Find where the given text appears and provide that cell's center as (X, Y) coordinate. 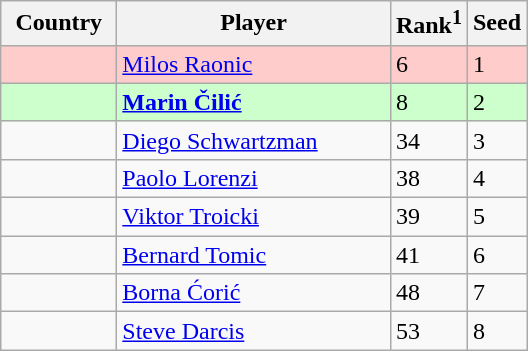
Player (254, 24)
1 (496, 64)
Borna Ćorić (254, 293)
Paolo Lorenzi (254, 178)
39 (428, 217)
4 (496, 178)
Rank1 (428, 24)
Marin Čilić (254, 102)
Bernard Tomic (254, 255)
Seed (496, 24)
2 (496, 102)
Milos Raonic (254, 64)
48 (428, 293)
Viktor Troicki (254, 217)
Diego Schwartzman (254, 140)
41 (428, 255)
5 (496, 217)
53 (428, 331)
7 (496, 293)
Steve Darcis (254, 331)
38 (428, 178)
Country (59, 24)
3 (496, 140)
34 (428, 140)
